Search for the cell housing the specified text and yield its [X, Y] center coordinate. 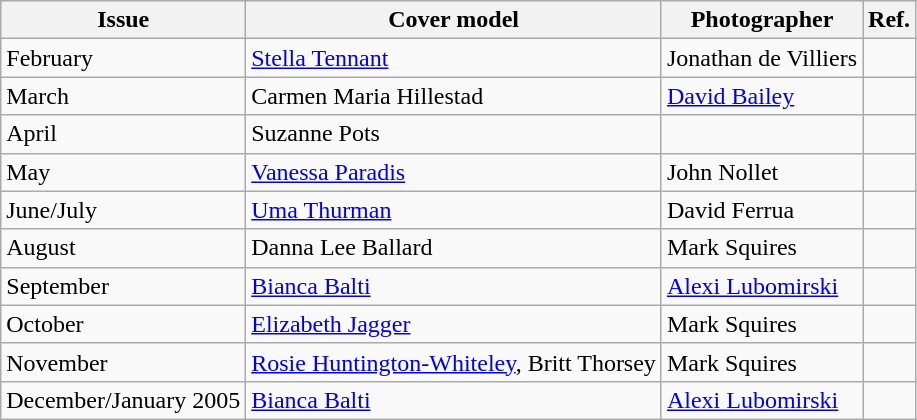
April [124, 134]
September [124, 286]
Elizabeth Jagger [454, 324]
Ref. [890, 20]
David Bailey [762, 96]
Uma Thurman [454, 210]
March [124, 96]
Danna Lee Ballard [454, 248]
Cover model [454, 20]
Suzanne Pots [454, 134]
Photographer [762, 20]
Vanessa Paradis [454, 172]
John Nollet [762, 172]
Rosie Huntington-Whiteley, Britt Thorsey [454, 362]
November [124, 362]
December/January 2005 [124, 400]
May [124, 172]
Issue [124, 20]
October [124, 324]
June/July [124, 210]
Carmen Maria Hillestad [454, 96]
August [124, 248]
David Ferrua [762, 210]
Jonathan de Villiers [762, 58]
Stella Tennant [454, 58]
February [124, 58]
